From the cell containing the given text, extract its center point as (x, y) coordinate. 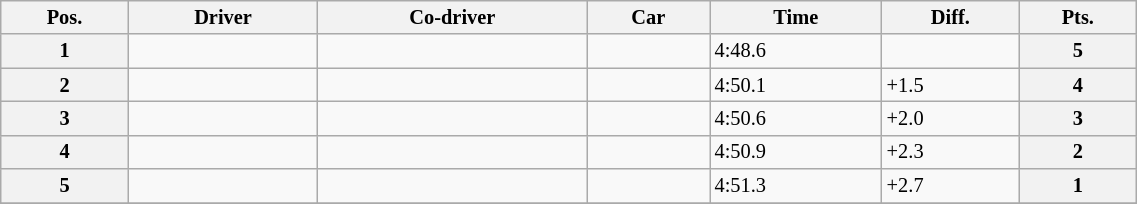
Co-driver (452, 17)
4:50.6 (796, 118)
+2.7 (950, 186)
4:51.3 (796, 186)
Diff. (950, 17)
Pts. (1078, 17)
Pos. (65, 17)
+2.3 (950, 152)
+1.5 (950, 85)
Driver (223, 17)
Time (796, 17)
4:48.6 (796, 51)
4:50.1 (796, 85)
4:50.9 (796, 152)
+2.0 (950, 118)
Car (648, 17)
